Pinpoint the cell where the given text exists, returning its (X, Y) midpoint coordinate. 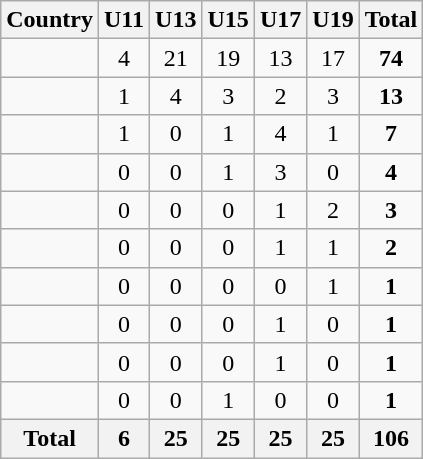
21 (176, 58)
6 (124, 438)
U11 (124, 20)
106 (391, 438)
7 (391, 134)
Country (50, 20)
19 (228, 58)
17 (333, 58)
74 (391, 58)
U17 (280, 20)
U15 (228, 20)
U19 (333, 20)
U13 (176, 20)
